Capture the cell that displays the provided text and extract its (X, Y) central coordinate. 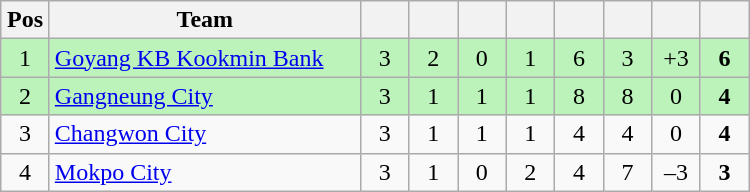
Mokpo City (204, 172)
7 (628, 172)
Changwon City (204, 134)
–3 (676, 172)
Gangneung City (204, 96)
Team (204, 20)
+3 (676, 58)
Pos (26, 20)
Goyang KB Kookmin Bank (204, 58)
